Extract the [x, y] coordinate from the center of the cell holding the provided text.  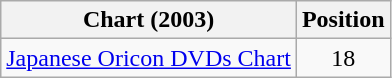
Chart (2003) [149, 20]
18 [343, 58]
Position [343, 20]
Japanese Oricon DVDs Chart [149, 58]
